Identify which cell holds the provided text, then report its (X, Y) central coordinate. 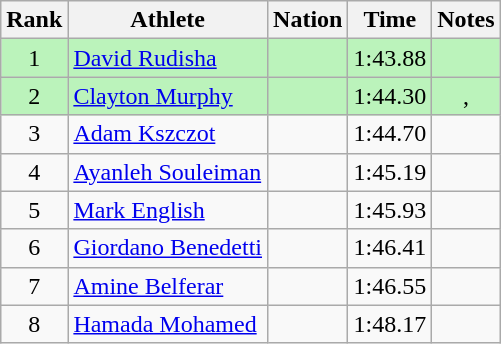
David Rudisha (168, 58)
1:46.55 (390, 286)
3 (34, 134)
4 (34, 172)
Clayton Murphy (168, 96)
1:44.70 (390, 134)
Hamada Mohamed (168, 324)
Nation (308, 20)
Giordano Benedetti (168, 248)
1 (34, 58)
8 (34, 324)
1:45.19 (390, 172)
7 (34, 286)
Time (390, 20)
Rank (34, 20)
Athlete (168, 20)
6 (34, 248)
1:46.41 (390, 248)
Notes (466, 20)
Amine Belferar (168, 286)
Ayanleh Souleiman (168, 172)
Mark English (168, 210)
1:48.17 (390, 324)
1:44.30 (390, 96)
2 (34, 96)
1:45.93 (390, 210)
5 (34, 210)
1:43.88 (390, 58)
, (466, 96)
Adam Kszczot (168, 134)
